Search for the cell housing the specified text and yield its [x, y] center coordinate. 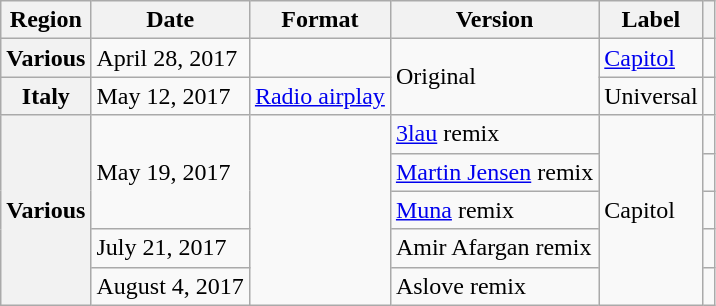
Italy [46, 96]
Date [170, 20]
Universal [651, 96]
May 12, 2017 [170, 96]
Region [46, 20]
Format [320, 20]
Aslove remix [494, 286]
August 4, 2017 [170, 286]
Radio airplay [320, 96]
April 28, 2017 [170, 58]
3lau remix [494, 134]
Version [494, 20]
Amir Afargan remix [494, 248]
Muna remix [494, 210]
July 21, 2017 [170, 248]
Original [494, 77]
May 19, 2017 [170, 172]
Label [651, 20]
Martin Jensen remix [494, 172]
